Scan for the cell matching the given text and deliver its [X, Y] coordinate at center. 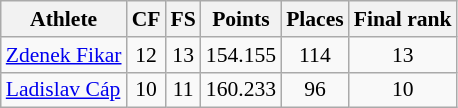
Zdenek Fikar [64, 55]
CF [146, 19]
12 [146, 55]
Athlete [64, 19]
Final rank [403, 19]
154.155 [241, 55]
11 [182, 90]
FS [182, 19]
96 [315, 90]
Points [241, 19]
Ladislav Cáp [64, 90]
114 [315, 55]
Places [315, 19]
160.233 [241, 90]
